Pinpoint the cell where the given text exists, returning its (X, Y) midpoint coordinate. 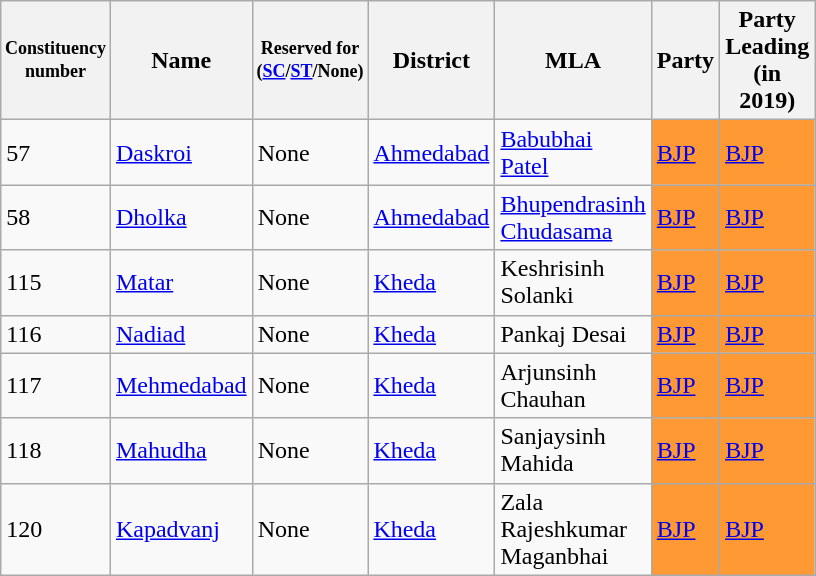
120 (56, 529)
Zala Rajeshkumar Maganbhai (573, 529)
Constituency number (56, 60)
Pankaj Desai (573, 334)
MLA (573, 60)
Dholka (181, 218)
Reserved for (SC/ST/None) (310, 60)
Daskroi (181, 152)
Kapadvanj (181, 529)
Babubhai Patel (573, 152)
57 (56, 152)
Sanjaysinh Mahida (573, 450)
58 (56, 218)
Party (685, 60)
Party Leading(in 2019) (768, 60)
Mahudha (181, 450)
Keshrisinh Solanki (573, 282)
115 (56, 282)
Name (181, 60)
District (432, 60)
Bhupendrasinh Chudasama (573, 218)
Arjunsinh Chauhan (573, 386)
Mehmedabad (181, 386)
117 (56, 386)
Matar (181, 282)
116 (56, 334)
Nadiad (181, 334)
118 (56, 450)
